Provide the (X, Y) coordinate of the cell's center where the given text is located.  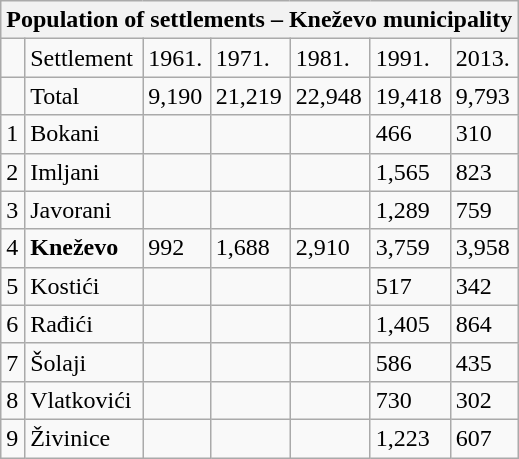
Javorani (84, 210)
Settlement (84, 58)
6 (13, 324)
8 (13, 400)
9,793 (484, 96)
586 (410, 362)
466 (410, 134)
Total (84, 96)
2,910 (330, 248)
Živinice (84, 438)
1 (13, 134)
1961. (177, 58)
1971. (250, 58)
Rađići (84, 324)
302 (484, 400)
3,958 (484, 248)
21,219 (250, 96)
992 (177, 248)
3 (13, 210)
Population of settlements – Kneževo municipality (260, 20)
4 (13, 248)
607 (484, 438)
1991. (410, 58)
1,289 (410, 210)
3,759 (410, 248)
Kostići (84, 286)
Imljani (84, 172)
823 (484, 172)
1,688 (250, 248)
759 (484, 210)
2013. (484, 58)
1,223 (410, 438)
5 (13, 286)
19,418 (410, 96)
9,190 (177, 96)
1981. (330, 58)
730 (410, 400)
2 (13, 172)
Kneževo (84, 248)
435 (484, 362)
7 (13, 362)
342 (484, 286)
310 (484, 134)
Šolaji (84, 362)
Bokani (84, 134)
9 (13, 438)
517 (410, 286)
1,565 (410, 172)
1,405 (410, 324)
22,948 (330, 96)
Vlatkovići (84, 400)
864 (484, 324)
